Capture the cell that displays the provided text and extract its (x, y) central coordinate. 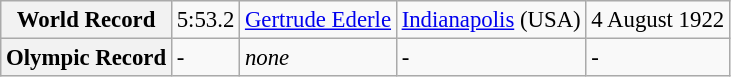
Gertrude Ederle (318, 20)
4 August 1922 (658, 20)
5:53.2 (205, 20)
World Record (86, 20)
Indianapolis (USA) (491, 20)
Olympic Record (86, 58)
none (318, 58)
